Scan for the cell matching the given text and deliver its [X, Y] coordinate at center. 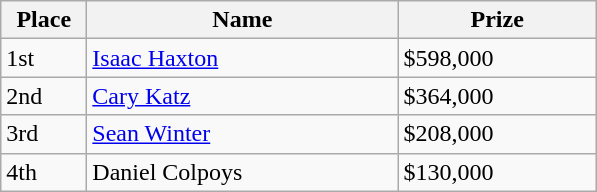
Name [242, 20]
Daniel Colpoys [242, 172]
$208,000 [498, 134]
Cary Katz [242, 96]
Prize [498, 20]
$130,000 [498, 172]
Isaac Haxton [242, 58]
$364,000 [498, 96]
Place [44, 20]
4th [44, 172]
$598,000 [498, 58]
1st [44, 58]
Sean Winter [242, 134]
3rd [44, 134]
2nd [44, 96]
